Return [X, Y] of the center of cell containing provided text 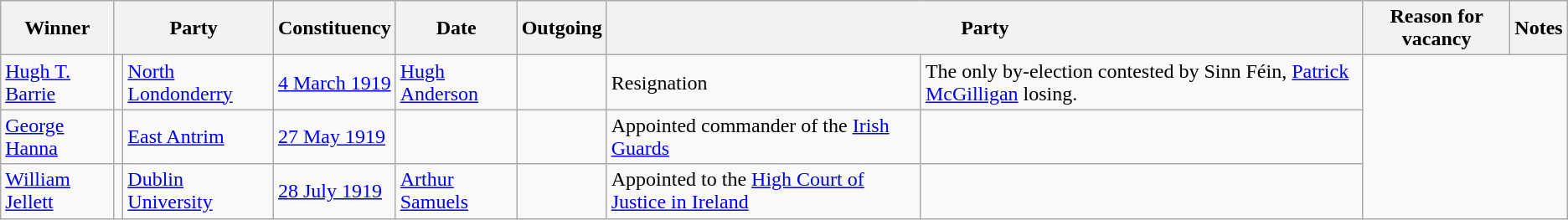
George Hanna [57, 137]
Winner [57, 28]
Outgoing [561, 28]
Hugh Anderson [456, 82]
Constituency [334, 28]
4 March 1919 [334, 82]
Resignation [764, 82]
Appointed to the High Court of Justice in Ireland [764, 191]
27 May 1919 [334, 137]
East Antrim [199, 137]
28 July 1919 [334, 191]
Dublin University [199, 191]
The only by-election contested by Sinn Féin, Patrick McGilligan losing. [1142, 82]
Date [456, 28]
Appointed commander of the Irish Guards [764, 137]
Hugh T. Barrie [57, 82]
Reason for vacancy [1436, 28]
Arthur Samuels [456, 191]
North Londonderry [199, 82]
Notes [1539, 28]
William Jellett [57, 191]
